Output the (X, Y) coordinate of the center of the cell containing the given text.  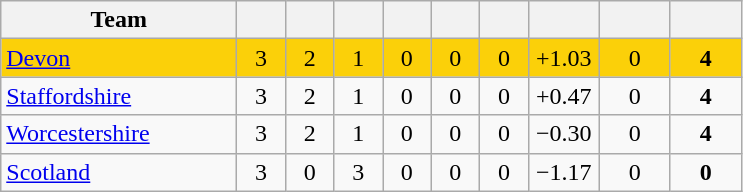
+0.47 (564, 96)
Team (119, 20)
Staffordshire (119, 96)
Scotland (119, 172)
Worcestershire (119, 134)
−1.17 (564, 172)
Devon (119, 58)
−0.30 (564, 134)
+1.03 (564, 58)
